Pinpoint the cell where the given text exists, returning its [x, y] midpoint coordinate. 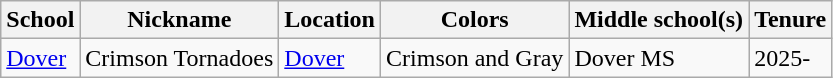
Nickname [180, 20]
2025- [790, 58]
Dover MS [659, 58]
Colors [475, 20]
School [40, 20]
Crimson Tornadoes [180, 58]
Tenure [790, 20]
Middle school(s) [659, 20]
Crimson and Gray [475, 58]
Location [330, 20]
